Capture the cell that displays the provided text and extract its (x, y) central coordinate. 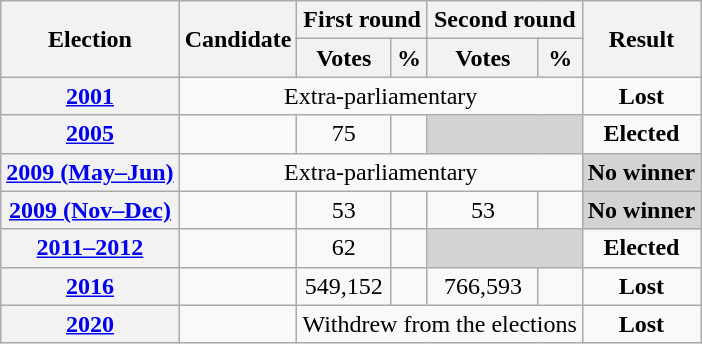
Candidate (238, 39)
Withdrew from the elections (440, 324)
2001 (90, 96)
549,152 (344, 286)
766,593 (482, 286)
2005 (90, 134)
2011–2012 (90, 248)
Election (90, 39)
75 (344, 134)
2009 (Nov–Dec) (90, 210)
2016 (90, 286)
First round (362, 20)
62 (344, 248)
2009 (May–Jun) (90, 172)
Result (641, 39)
2020 (90, 324)
Second round (504, 20)
